For the text-containing cell, return its midpoint in [X, Y] coordinate format. 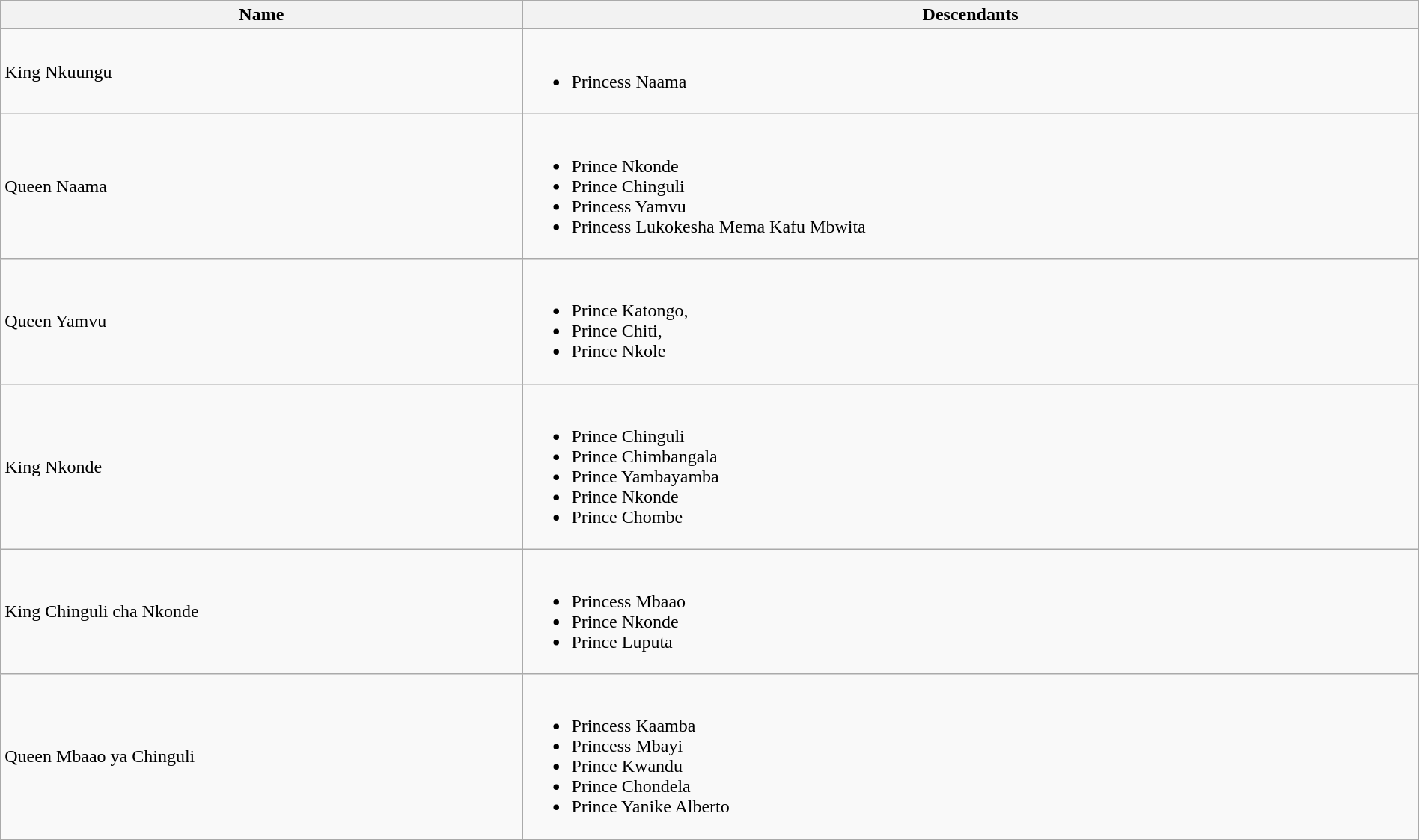
Princess KaambaPrincess MbayiPrince KwanduPrince ChondelaPrince Yanike Alberto [970, 757]
King Chinguli cha Nkonde [262, 612]
Queen Naama [262, 186]
Queen Mbaao ya Chinguli [262, 757]
Descendants [970, 15]
Name [262, 15]
Queen Yamvu [262, 322]
Prince ChinguliPrince ChimbangalaPrince YambayambaPrince NkondePrince Chombe [970, 467]
Prince Katongo,Prince Chiti,Prince Nkole [970, 322]
King Nkuungu [262, 72]
King Nkonde [262, 467]
Princess Naama [970, 72]
Prince NkondePrince ChinguliPrincess YamvuPrincess Lukokesha Mema Kafu Mbwita [970, 186]
Princess MbaaoPrince NkondePrince Luputa [970, 612]
